Detect which cell encompasses the target text, then output its (X, Y) center coordinate. 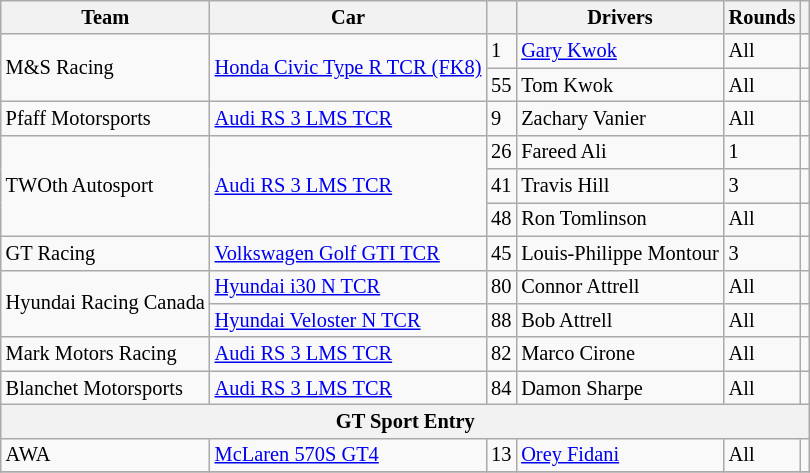
Mark Motors Racing (106, 354)
Hyundai i30 N TCR (348, 287)
80 (501, 287)
Hyundai Racing Canada (106, 304)
Damon Sharpe (620, 388)
41 (501, 186)
13 (501, 455)
48 (501, 219)
Team (106, 17)
82 (501, 354)
Volkswagen Golf GTI TCR (348, 253)
M&S Racing (106, 68)
AWA (106, 455)
26 (501, 152)
Tom Kwok (620, 85)
Ron Tomlinson (620, 219)
Honda Civic Type R TCR (FK8) (348, 68)
88 (501, 320)
9 (501, 118)
Blanchet Motorsports (106, 388)
GT Racing (106, 253)
Bob Attrell (620, 320)
GT Sport Entry (406, 421)
Orey Fidani (620, 455)
Pfaff Motorsports (106, 118)
84 (501, 388)
Connor Attrell (620, 287)
Louis-Philippe Montour (620, 253)
Fareed Ali (620, 152)
McLaren 570S GT4 (348, 455)
Car (348, 17)
Zachary Vanier (620, 118)
Hyundai Veloster N TCR (348, 320)
55 (501, 85)
Rounds (762, 17)
Gary Kwok (620, 51)
Travis Hill (620, 186)
Drivers (620, 17)
TWOth Autosport (106, 186)
Marco Cirone (620, 354)
45 (501, 253)
